Provide the (X, Y) coordinate of the cell's center where the given text is located.  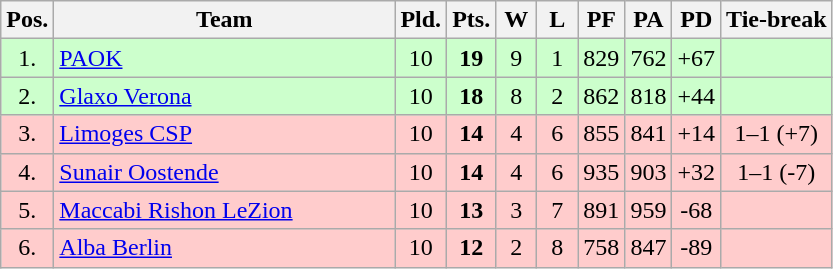
9 (516, 58)
1–1 (-7) (777, 172)
Maccabi Rishon LeZion (224, 210)
Tie-break (777, 20)
+14 (696, 134)
3 (516, 210)
Team (224, 20)
1. (28, 58)
862 (602, 96)
Pts. (472, 20)
12 (472, 248)
13 (472, 210)
+32 (696, 172)
PF (602, 20)
19 (472, 58)
Alba Berlin (224, 248)
891 (602, 210)
829 (602, 58)
855 (602, 134)
6. (28, 248)
PA (648, 20)
Glaxo Verona (224, 96)
3. (28, 134)
935 (602, 172)
1 (558, 58)
7 (558, 210)
959 (648, 210)
1–1 (+7) (777, 134)
Sunair Oostende (224, 172)
5. (28, 210)
4. (28, 172)
2. (28, 96)
841 (648, 134)
Limoges CSP (224, 134)
18 (472, 96)
W (516, 20)
+44 (696, 96)
PAOK (224, 58)
L (558, 20)
762 (648, 58)
PD (696, 20)
903 (648, 172)
847 (648, 248)
Pld. (421, 20)
818 (648, 96)
Pos. (28, 20)
+67 (696, 58)
758 (602, 248)
-89 (696, 248)
-68 (696, 210)
